Extract the [X, Y] coordinate from the center of the cell holding the provided text.  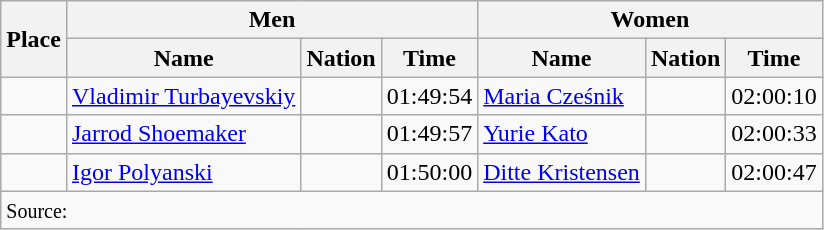
Women [650, 20]
Jarrod Shoemaker [183, 134]
02:00:10 [774, 96]
Vladimir Turbayevskiy [183, 96]
01:49:57 [429, 134]
Source: [412, 210]
02:00:33 [774, 134]
Maria Cześnik [562, 96]
Ditte Kristensen [562, 172]
01:50:00 [429, 172]
Men [272, 20]
02:00:47 [774, 172]
01:49:54 [429, 96]
Yurie Kato [562, 134]
Place [34, 39]
Igor Polyanski [183, 172]
